Extract the [X, Y] coordinate from the center of the cell holding the provided text.  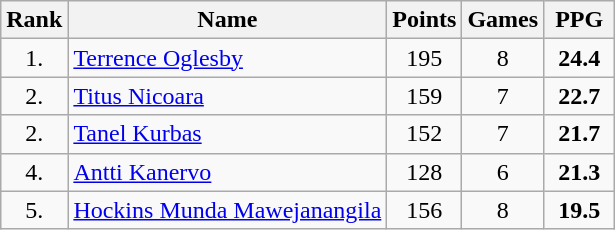
5. [34, 210]
195 [424, 58]
159 [424, 96]
Hockins Munda Mawejanangila [228, 210]
Terrence Oglesby [228, 58]
152 [424, 134]
156 [424, 210]
Games [503, 20]
1. [34, 58]
21.3 [580, 172]
21.7 [580, 134]
4. [34, 172]
128 [424, 172]
Name [228, 20]
Points [424, 20]
Rank [34, 20]
22.7 [580, 96]
Antti Kanervo [228, 172]
24.4 [580, 58]
Titus Nicoara [228, 96]
PPG [580, 20]
6 [503, 172]
19.5 [580, 210]
Tanel Kurbas [228, 134]
